For the text-containing cell, return its midpoint in (x, y) coordinate format. 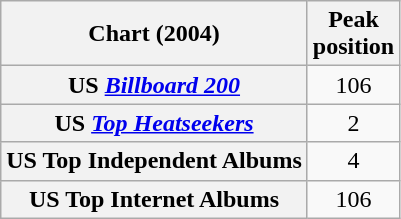
US Billboard 200 (154, 85)
US Top Heatseekers (154, 123)
US Top Internet Albums (154, 199)
2 (353, 123)
Chart (2004) (154, 34)
4 (353, 161)
US Top Independent Albums (154, 161)
Peakposition (353, 34)
